Detect which cell encompasses the target text, then output its (x, y) center coordinate. 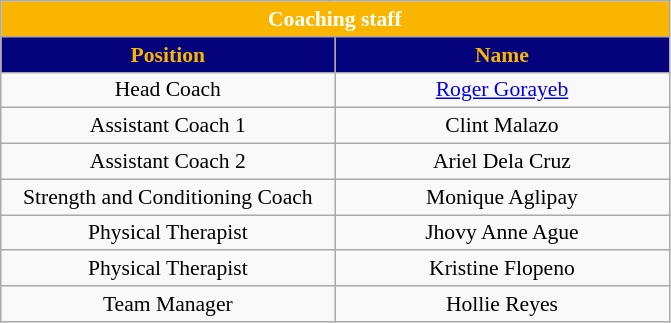
Team Manager (168, 304)
Jhovy Anne Ague (502, 233)
Roger Gorayeb (502, 90)
Ariel Dela Cruz (502, 162)
Clint Malazo (502, 126)
Monique Aglipay (502, 197)
Name (502, 55)
Assistant Coach 1 (168, 126)
Position (168, 55)
Head Coach (168, 90)
Hollie Reyes (502, 304)
Strength and Conditioning Coach (168, 197)
Assistant Coach 2 (168, 162)
Kristine Flopeno (502, 269)
Coaching staff (335, 19)
